Pinpoint the cell where the given text exists, returning its (X, Y) midpoint coordinate. 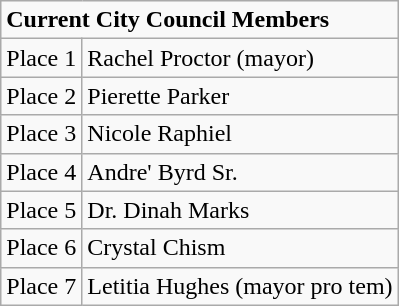
Place 6 (42, 248)
Place 1 (42, 58)
Crystal Chism (240, 248)
Place 4 (42, 172)
Rachel Proctor (mayor) (240, 58)
Place 3 (42, 134)
Letitia Hughes (mayor pro tem) (240, 286)
Nicole Raphiel (240, 134)
Current City Council Members (200, 20)
Place 2 (42, 96)
Pierette Parker (240, 96)
Place 5 (42, 210)
Dr. Dinah Marks (240, 210)
Place 7 (42, 286)
Andre' Byrd Sr. (240, 172)
